For the text-containing cell, return its midpoint in (x, y) coordinate format. 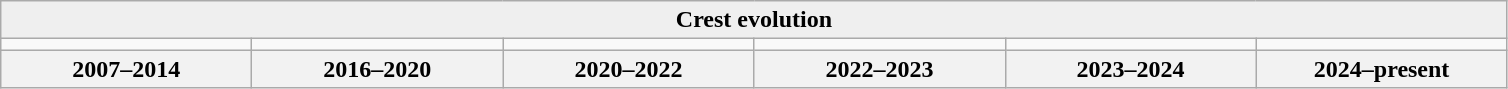
2022–2023 (880, 69)
2023–2024 (1130, 69)
2016–2020 (378, 69)
2024–present (1382, 69)
2020–2022 (628, 69)
Crest evolution (754, 20)
2007–2014 (126, 69)
